For the text-containing cell, return its midpoint in (x, y) coordinate format. 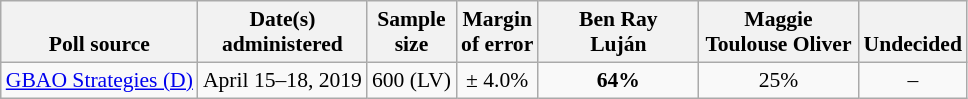
Date(s)administered (282, 32)
Samplesize (412, 32)
– (913, 80)
MaggieToulouse Oliver (778, 32)
Ben RayLuján (618, 32)
April 15–18, 2019 (282, 80)
600 (LV) (412, 80)
GBAO Strategies (D) (100, 80)
Undecided (913, 32)
64% (618, 80)
25% (778, 80)
± 4.0% (497, 80)
Marginof error (497, 32)
Poll source (100, 32)
